Detect which cell encompasses the target text, then output its [X, Y] center coordinate. 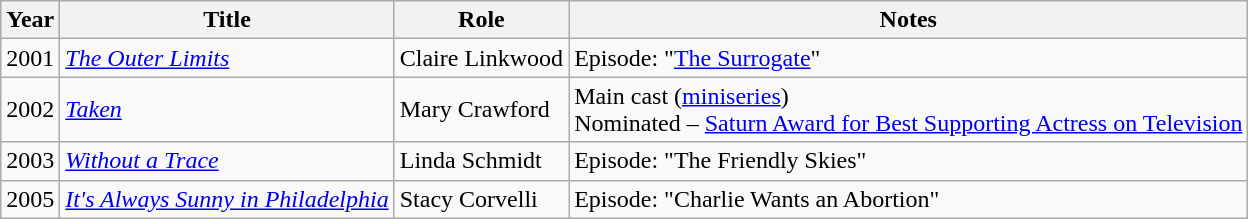
Notes [908, 20]
Episode: "The Friendly Skies" [908, 161]
2005 [30, 199]
It's Always Sunny in Philadelphia [227, 199]
Linda Schmidt [481, 161]
Stacy Corvelli [481, 199]
2002 [30, 110]
Episode: "Charlie Wants an Abortion" [908, 199]
Title [227, 20]
Claire Linkwood [481, 58]
The Outer Limits [227, 58]
Main cast (miniseries)Nominated – Saturn Award for Best Supporting Actress on Television [908, 110]
2003 [30, 161]
Taken [227, 110]
2001 [30, 58]
Role [481, 20]
Mary Crawford [481, 110]
Year [30, 20]
Episode: "The Surrogate" [908, 58]
Without a Trace [227, 161]
